Pinpoint the cell where the given text exists, returning its [X, Y] midpoint coordinate. 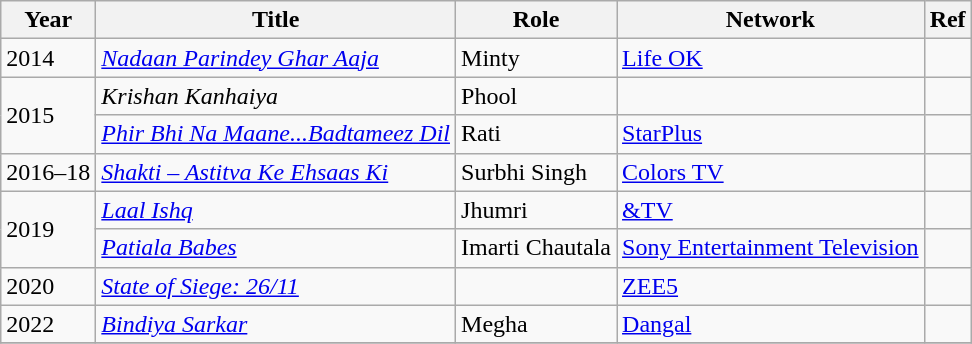
Life OK [771, 58]
Network [771, 20]
Sony Entertainment Television [771, 248]
Year [48, 20]
Title [276, 20]
Minty [536, 58]
Rati [536, 134]
Ref [948, 20]
2016–18 [48, 172]
2015 [48, 115]
2019 [48, 229]
2020 [48, 286]
Phir Bhi Na Maane...Badtameez Dil [276, 134]
State of Siege: 26/11 [276, 286]
Shakti – Astitva Ke Ehsaas Ki [276, 172]
Role [536, 20]
Krishan Kanhaiya [276, 96]
Surbhi Singh [536, 172]
Phool [536, 96]
ZEE5 [771, 286]
Colors TV [771, 172]
2022 [48, 324]
Imarti Chautala [536, 248]
StarPlus [771, 134]
&TV [771, 210]
Dangal [771, 324]
Megha [536, 324]
Laal Ishq [276, 210]
Patiala Babes [276, 248]
Bindiya Sarkar [276, 324]
2014 [48, 58]
Nadaan Parindey Ghar Aaja [276, 58]
Jhumri [536, 210]
